Scan for the cell matching the given text and deliver its (x, y) coordinate at center. 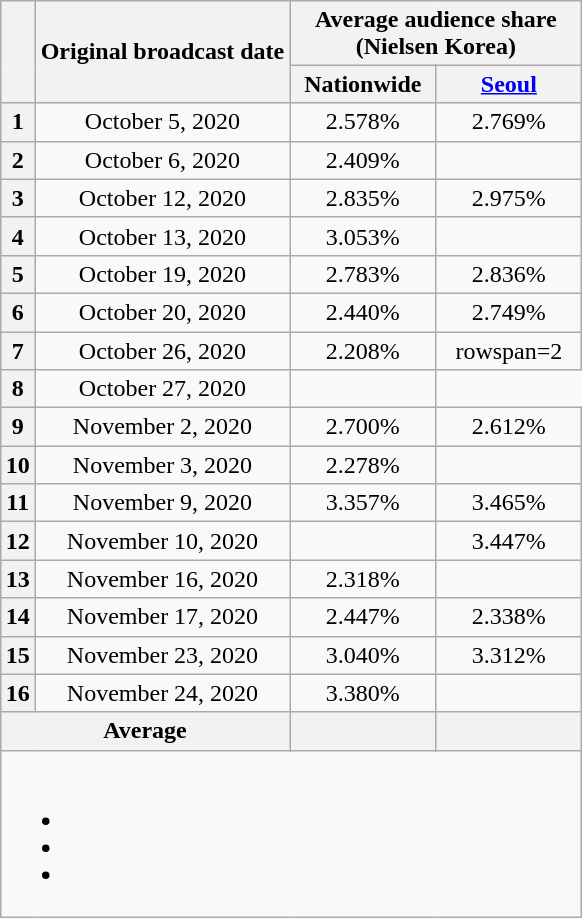
Average (145, 731)
12 (18, 541)
3.312% (509, 655)
October 6, 2020 (162, 160)
3.053% (363, 236)
Original broadcast date (162, 52)
November 10, 2020 (162, 541)
2 (18, 160)
2.836% (509, 274)
2.769% (509, 122)
October 13, 2020 (162, 236)
2.440% (363, 312)
3.465% (509, 503)
3.447% (509, 541)
rowspan=2 (509, 351)
Nationwide (363, 84)
3.040% (363, 655)
November 3, 2020 (162, 465)
October 27, 2020 (162, 389)
2.975% (509, 198)
16 (18, 693)
9 (18, 427)
November 9, 2020 (162, 503)
November 23, 2020 (162, 655)
3.380% (363, 693)
2.338% (509, 617)
November 2, 2020 (162, 427)
2.835% (363, 198)
Seoul (509, 84)
4 (18, 236)
7 (18, 351)
October 20, 2020 (162, 312)
October 12, 2020 (162, 198)
2.749% (509, 312)
2.447% (363, 617)
3.357% (363, 503)
13 (18, 579)
5 (18, 274)
2.278% (363, 465)
October 5, 2020 (162, 122)
1 (18, 122)
2.783% (363, 274)
14 (18, 617)
2.612% (509, 427)
6 (18, 312)
10 (18, 465)
October 26, 2020 (162, 351)
2.208% (363, 351)
2.578% (363, 122)
15 (18, 655)
2.409% (363, 160)
November 24, 2020 (162, 693)
2.700% (363, 427)
October 19, 2020 (162, 274)
November 17, 2020 (162, 617)
November 16, 2020 (162, 579)
11 (18, 503)
2.318% (363, 579)
3 (18, 198)
Average audience share(Nielsen Korea) (436, 32)
8 (18, 389)
